Scan for the cell matching the given text and deliver its [X, Y] coordinate at center. 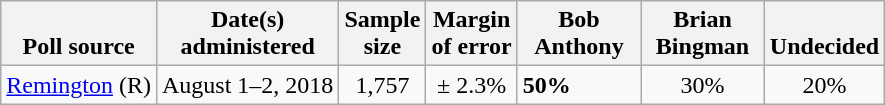
20% [824, 85]
August 1–2, 2018 [247, 85]
BrianBingman [703, 34]
1,757 [382, 85]
± 2.3% [472, 85]
30% [703, 85]
BobAnthony [579, 34]
50% [579, 85]
Undecided [824, 34]
Remington (R) [79, 85]
Date(s)administered [247, 34]
Marginof error [472, 34]
Samplesize [382, 34]
Poll source [79, 34]
